Return [x, y] of the center of cell containing provided text 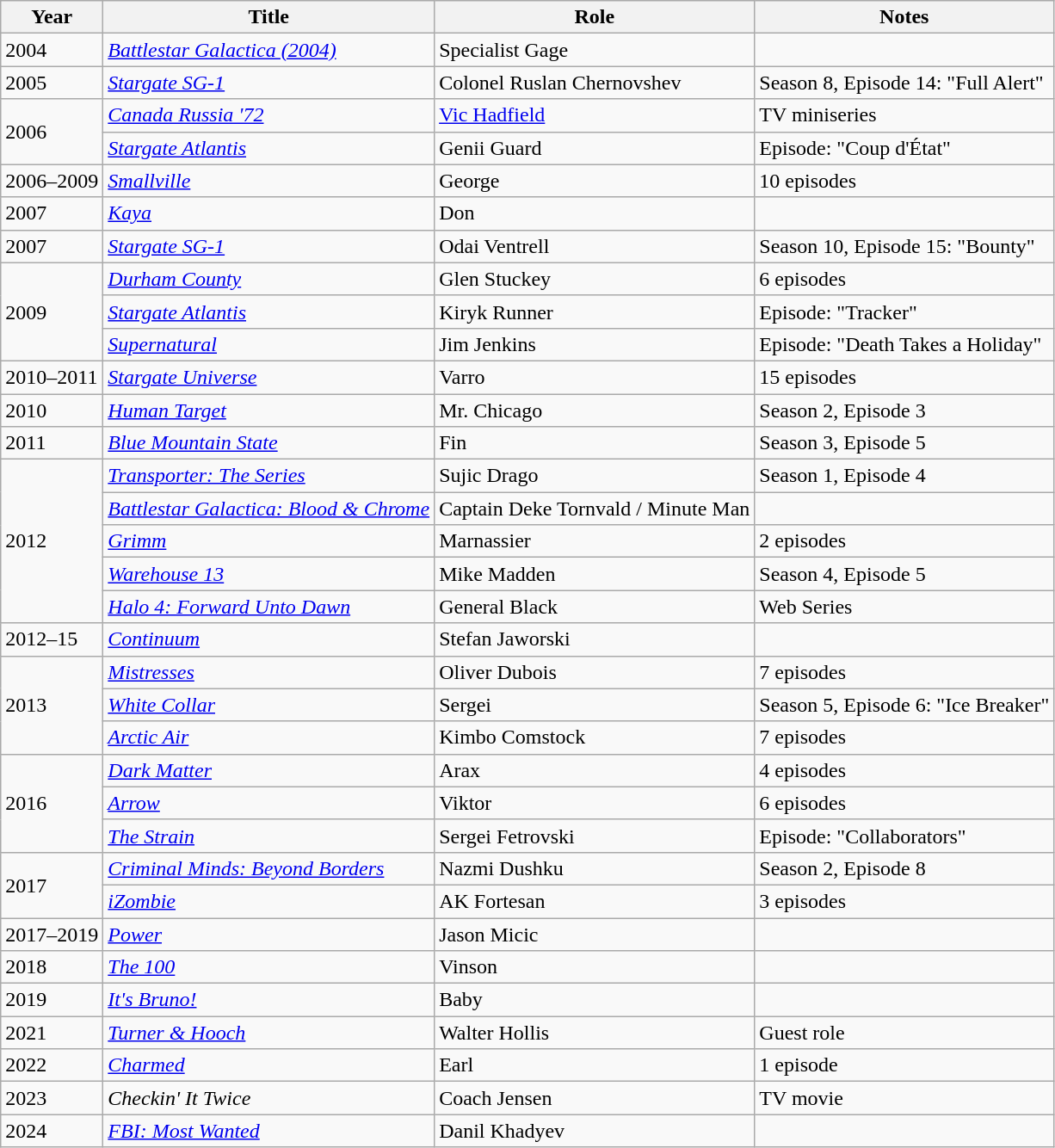
TV miniseries [904, 115]
Season 1, Episode 4 [904, 476]
Web Series [904, 607]
Title [268, 17]
Season 2, Episode 3 [904, 410]
Kaya [268, 213]
2023 [52, 1098]
Blue Mountain State [268, 443]
Supernatural [268, 344]
Halo 4: Forward Unto Dawn [268, 607]
The 100 [268, 967]
It's Bruno! [268, 1000]
2009 [52, 312]
Notes [904, 17]
2 episodes [904, 541]
Colonel Ruslan Chernovshev [595, 83]
Earl [595, 1065]
Criminal Minds: Beyond Borders [268, 868]
2018 [52, 967]
2011 [52, 443]
2022 [52, 1065]
General Black [595, 607]
2021 [52, 1033]
Genii Guard [595, 148]
Continuum [268, 639]
iZombie [268, 901]
AK Fortesan [595, 901]
Year [52, 17]
2013 [52, 705]
White Collar [268, 705]
Durham County [268, 279]
Battlestar Galactica: Blood & Chrome [268, 509]
Sujic Drago [595, 476]
Episode: "Death Takes a Holiday" [904, 344]
Episode: "Coup d'État" [904, 148]
Role [595, 17]
Specialist Gage [595, 50]
FBI: Most Wanted [268, 1131]
2006–2009 [52, 181]
The Strain [268, 836]
Arrow [268, 803]
Mr. Chicago [595, 410]
Marnassier [595, 541]
Checkin' It Twice [268, 1098]
Sergei [595, 705]
2016 [52, 803]
2005 [52, 83]
Kiryk Runner [595, 312]
Mistresses [268, 672]
2006 [52, 132]
2012 [52, 541]
10 episodes [904, 181]
Varro [595, 377]
Vic Hadfield [595, 115]
Power [268, 934]
Season 8, Episode 14: "Full Alert" [904, 83]
Stefan Jaworski [595, 639]
Glen Stuckey [595, 279]
15 episodes [904, 377]
Vinson [595, 967]
Arctic Air [268, 738]
TV movie [904, 1098]
Smallville [268, 181]
Transporter: The Series [268, 476]
2012–15 [52, 639]
Human Target [268, 410]
Odai Ventrell [595, 246]
2004 [52, 50]
2010–2011 [52, 377]
2017–2019 [52, 934]
Jason Micic [595, 934]
Danil Khadyev [595, 1131]
Don [595, 213]
Guest role [904, 1033]
1 episode [904, 1065]
Kimbo Comstock [595, 738]
Baby [595, 1000]
Sergei Fetrovski [595, 836]
Grimm [268, 541]
Episode: "Tracker" [904, 312]
Jim Jenkins [595, 344]
Mike Madden [595, 574]
Fin [595, 443]
Season 3, Episode 5 [904, 443]
Warehouse 13 [268, 574]
Captain Deke Tornvald / Minute Man [595, 509]
Turner & Hooch [268, 1033]
2019 [52, 1000]
Battlestar Galactica (2004) [268, 50]
Nazmi Dushku [595, 868]
2017 [52, 885]
Oliver Dubois [595, 672]
George [595, 181]
Walter Hollis [595, 1033]
Season 4, Episode 5 [904, 574]
Stargate Universe [268, 377]
Viktor [595, 803]
2010 [52, 410]
4 episodes [904, 770]
Season 5, Episode 6: "Ice Breaker" [904, 705]
Charmed [268, 1065]
Coach Jensen [595, 1098]
Season 10, Episode 15: "Bounty" [904, 246]
Episode: "Collaborators" [904, 836]
3 episodes [904, 901]
Arax [595, 770]
Season 2, Episode 8 [904, 868]
Dark Matter [268, 770]
2024 [52, 1131]
Canada Russia '72 [268, 115]
